Detect which cell encompasses the target text, then output its (x, y) center coordinate. 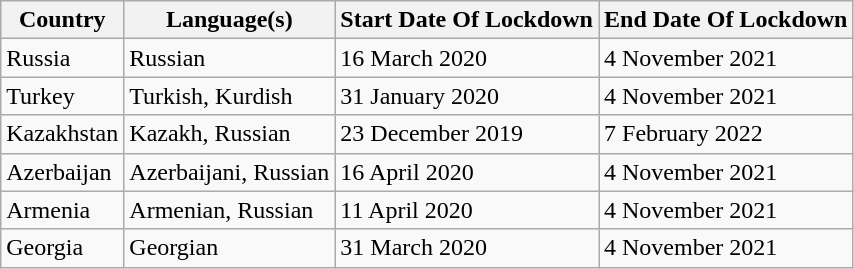
Azerbaijani, Russian (230, 172)
16 March 2020 (467, 58)
Start Date Of Lockdown (467, 20)
31 January 2020 (467, 96)
Kazakh, Russian (230, 134)
16 April 2020 (467, 172)
Country (62, 20)
Turkey (62, 96)
11 April 2020 (467, 210)
Georgian (230, 248)
Georgia (62, 248)
Russian (230, 58)
Russia (62, 58)
Turkish, Kurdish (230, 96)
End Date Of Lockdown (725, 20)
Armenia (62, 210)
7 February 2022 (725, 134)
Kazakhstan (62, 134)
Language(s) (230, 20)
Armenian, Russian (230, 210)
23 December 2019 (467, 134)
Azerbaijan (62, 172)
31 March 2020 (467, 248)
